Return the (x, y) coordinate for the center point of the cell that contains the specified text.  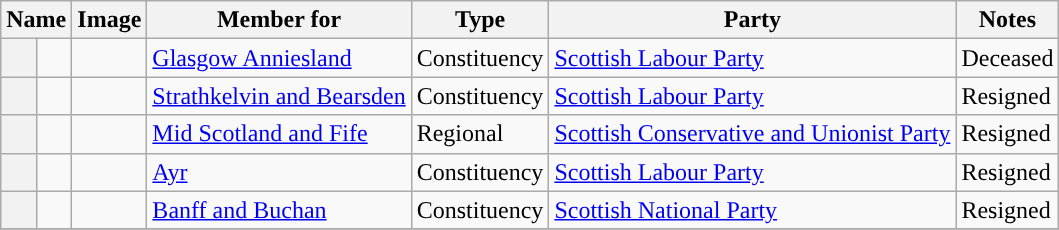
Mid Scotland and Fife (279, 134)
Ayr (279, 172)
Type (480, 20)
Notes (1008, 20)
Name (36, 20)
Member for (279, 20)
Glasgow Anniesland (279, 58)
Regional (480, 134)
Party (752, 20)
Scottish Conservative and Unionist Party (752, 134)
Image (110, 20)
Deceased (1008, 58)
Banff and Buchan (279, 210)
Scottish National Party (752, 210)
Strathkelvin and Bearsden (279, 96)
